Return (x, y) of the center of cell containing provided text 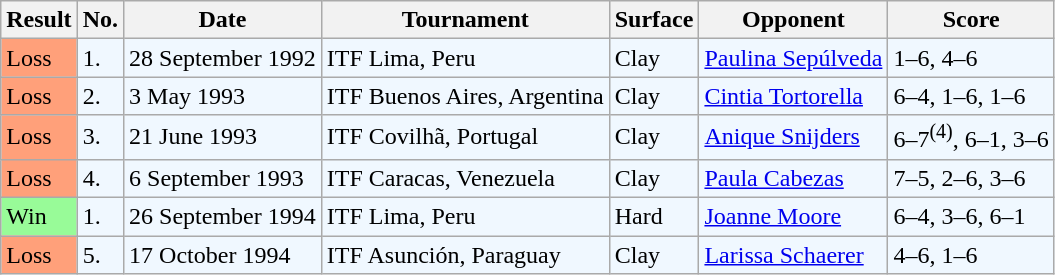
1–6, 4–6 (971, 58)
ITF Buenos Aires, Argentina (465, 96)
4. (100, 178)
4–6, 1–6 (971, 255)
21 June 1993 (223, 138)
ITF Covilhã, Portugal (465, 138)
Tournament (465, 20)
6–7(4), 6–1, 3–6 (971, 138)
28 September 1992 (223, 58)
Hard (654, 217)
3. (100, 138)
Cintia Tortorella (794, 96)
No. (100, 20)
Joanne Moore (794, 217)
6–4, 3–6, 6–1 (971, 217)
ITF Caracas, Venezuela (465, 178)
7–5, 2–6, 3–6 (971, 178)
Date (223, 20)
Paula Cabezas (794, 178)
ITF Asunción, Paraguay (465, 255)
6–4, 1–6, 1–6 (971, 96)
Opponent (794, 20)
Score (971, 20)
6 September 1993 (223, 178)
Paulina Sepúlveda (794, 58)
26 September 1994 (223, 217)
3 May 1993 (223, 96)
Surface (654, 20)
17 October 1994 (223, 255)
Win (39, 217)
2. (100, 96)
Anique Snijders (794, 138)
Larissa Schaerer (794, 255)
5. (100, 255)
Result (39, 20)
